Provide the [x, y] coordinate of the cell's center where the given text is located.  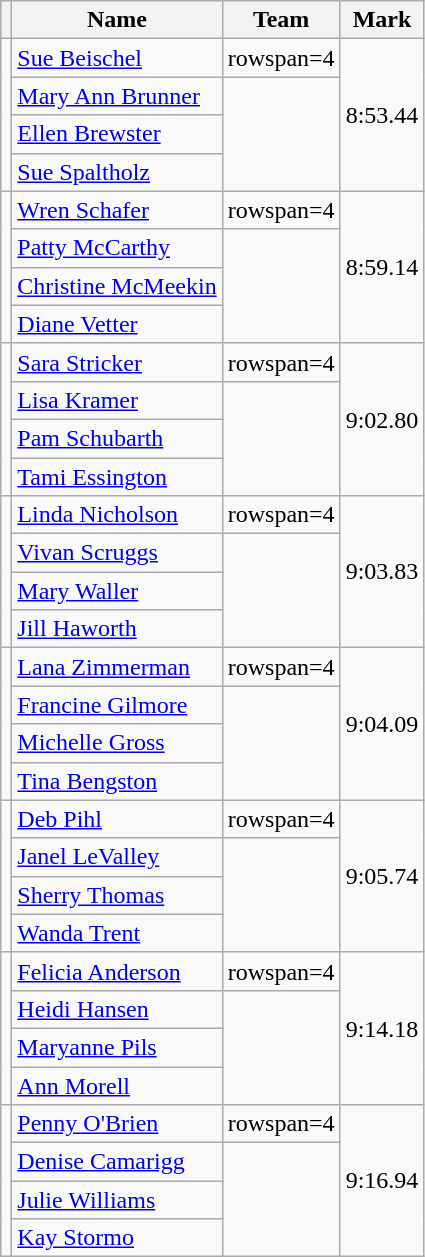
Tami Essington [117, 477]
Sue Spaltholz [117, 172]
Heidi Hansen [117, 1009]
Deb Pihl [117, 819]
Mary Ann Brunner [117, 96]
Team [281, 20]
9:03.83 [382, 572]
Maryanne Pils [117, 1047]
Sherry Thomas [117, 895]
Julie Williams [117, 1200]
Felicia Anderson [117, 971]
Michelle Gross [117, 743]
Wren Schafer [117, 210]
Name [117, 20]
Linda Nicholson [117, 515]
Tina Bengston [117, 781]
8:59.14 [382, 267]
Christine McMeekin [117, 286]
Lisa Kramer [117, 400]
Wanda Trent [117, 933]
9:05.74 [382, 876]
Jill Haworth [117, 629]
Ellen Brewster [117, 134]
Janel LeValley [117, 857]
Mary Waller [117, 591]
9:02.80 [382, 419]
Penny O'Brien [117, 1124]
Denise Camarigg [117, 1162]
Pam Schubarth [117, 438]
8:53.44 [382, 115]
Kay Stormo [117, 1238]
Diane Vetter [117, 324]
9:04.09 [382, 724]
9:16.94 [382, 1181]
Francine Gilmore [117, 705]
Sue Beischel [117, 58]
Lana Zimmerman [117, 667]
Vivan Scruggs [117, 553]
Patty McCarthy [117, 248]
9:14.18 [382, 1028]
Sara Stricker [117, 362]
Ann Morell [117, 1085]
Mark [382, 20]
